Pinpoint the cell where the given text exists, returning its (x, y) midpoint coordinate. 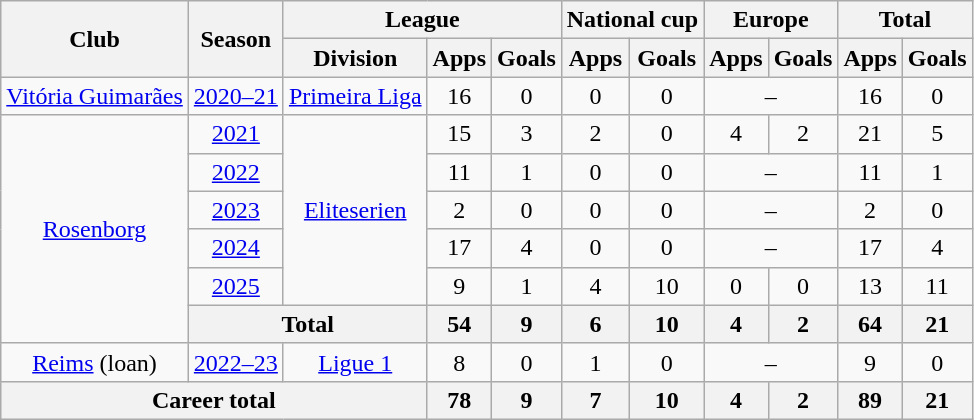
League (422, 20)
Reims (loan) (95, 362)
6 (595, 324)
Eliteserien (355, 210)
National cup (632, 20)
Club (95, 39)
2020–21 (236, 96)
13 (870, 286)
Ligue 1 (355, 362)
78 (459, 400)
2022–23 (236, 362)
Division (355, 58)
8 (459, 362)
64 (870, 324)
Rosenborg (95, 229)
2022 (236, 172)
2023 (236, 210)
3 (527, 134)
89 (870, 400)
7 (595, 400)
15 (459, 134)
Vitória Guimarães (95, 96)
Europe (771, 20)
54 (459, 324)
Primeira Liga (355, 96)
2025 (236, 286)
2024 (236, 248)
Career total (214, 400)
2021 (236, 134)
5 (937, 134)
Season (236, 39)
